Capture the cell that displays the provided text and extract its (X, Y) central coordinate. 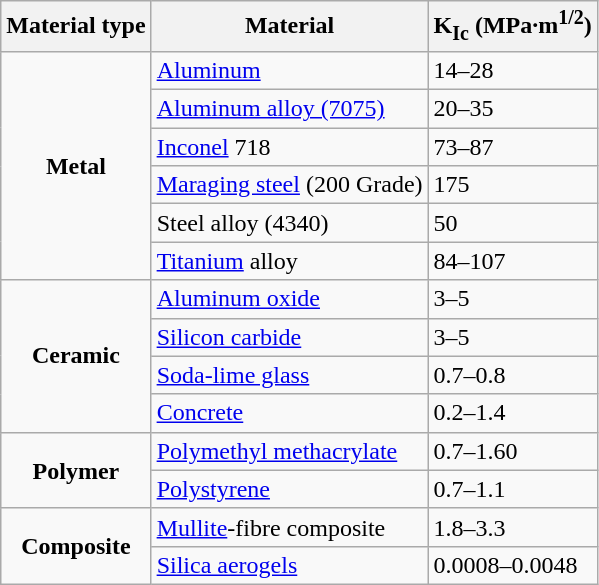
Mullite-fibre composite (290, 527)
20–35 (512, 109)
Ceramic (76, 356)
0.0008–0.0048 (512, 565)
0.7–0.8 (512, 375)
Concrete (290, 413)
175 (512, 185)
14–28 (512, 71)
50 (512, 223)
73–87 (512, 147)
Material type (76, 26)
Silica aerogels (290, 565)
Aluminum (290, 71)
Maraging steel (200 Grade) (290, 185)
Aluminum oxide (290, 299)
Material (290, 26)
Polymer (76, 470)
1.8–3.3 (512, 527)
Soda-lime glass (290, 375)
Steel alloy (4340) (290, 223)
Silicon carbide (290, 337)
Composite (76, 546)
Polymethyl methacrylate (290, 451)
Aluminum alloy (7075) (290, 109)
0.7–1.60 (512, 451)
84–107 (512, 261)
0.2–1.4 (512, 413)
Metal (76, 166)
Polystyrene (290, 489)
Inconel 718 (290, 147)
0.7–1.1 (512, 489)
KIc (MPa·m1/2) (512, 26)
Titanium alloy (290, 261)
